Identify which cell holds the provided text, then report its (X, Y) central coordinate. 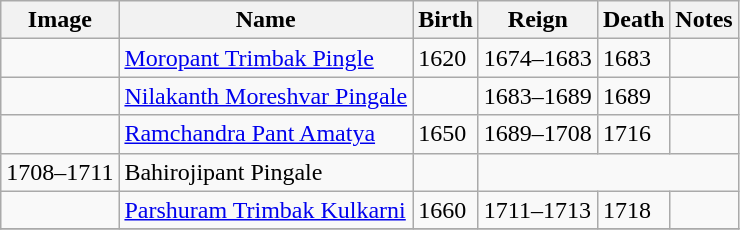
1683 (633, 58)
Birth (446, 20)
1650 (446, 134)
Reign (538, 20)
Moropant Trimbak Pingle (266, 58)
Parshuram Trimbak Kulkarni (266, 210)
Death (633, 20)
1708–1711 (60, 172)
1711–1713 (538, 210)
1620 (446, 58)
1674–1683 (538, 58)
1689–1708 (538, 134)
1683–1689 (538, 96)
Ramchandra Pant Amatya (266, 134)
1718 (633, 210)
Image (60, 20)
Bahirojipant Pingale (266, 172)
Notes (704, 20)
1660 (446, 210)
1716 (633, 134)
Name (266, 20)
Nilakanth Moreshvar Pingale (266, 96)
1689 (633, 96)
